Return [X, Y] of the center of cell containing provided text 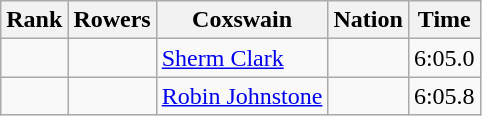
Time [444, 20]
Coxswain [242, 20]
Nation [368, 20]
Sherm Clark [242, 58]
Rank [34, 20]
Robin Johnstone [242, 96]
Rowers [112, 20]
6:05.0 [444, 58]
6:05.8 [444, 96]
